Pinpoint the cell where the given text exists, returning its [x, y] midpoint coordinate. 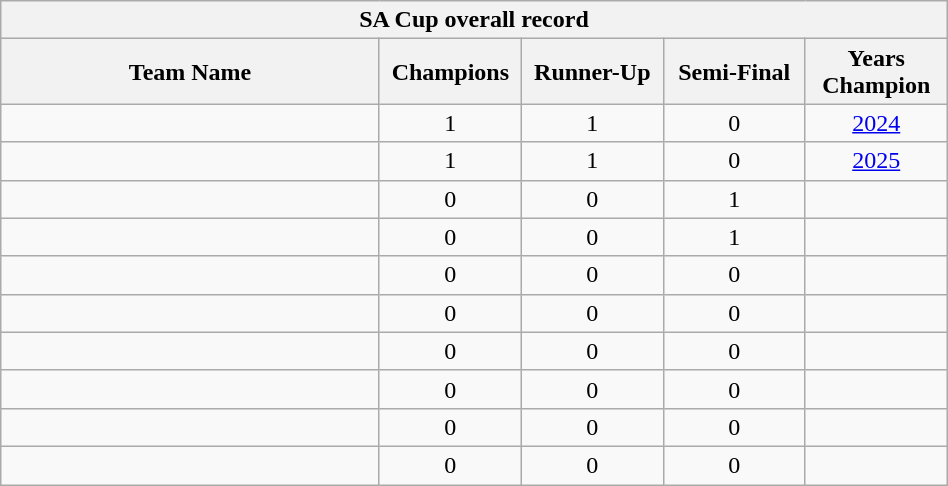
Years Champion [876, 72]
2025 [876, 161]
Champions [450, 72]
Runner-Up [592, 72]
SA Cup overall record [474, 20]
Team Name [190, 72]
Semi-Final [734, 72]
2024 [876, 123]
